From the cell containing the given text, extract its center point as (X, Y) coordinate. 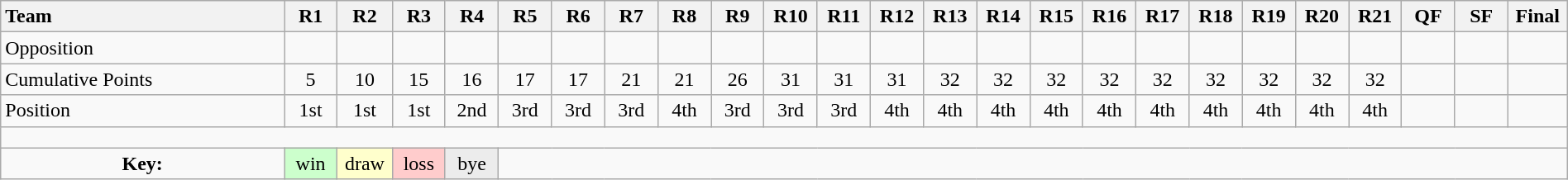
R1 (311, 17)
loss (418, 163)
win (311, 163)
bye (471, 163)
R8 (684, 17)
Position (142, 111)
R2 (365, 17)
R13 (950, 17)
Key: (142, 163)
R17 (1163, 17)
10 (365, 79)
R6 (578, 17)
R16 (1109, 17)
26 (738, 79)
R21 (1375, 17)
R15 (1056, 17)
5 (311, 79)
Opposition (142, 48)
R7 (631, 17)
Cumulative Points (142, 79)
R11 (844, 17)
Final (1537, 17)
R3 (418, 17)
draw (365, 163)
R20 (1322, 17)
R4 (471, 17)
R12 (896, 17)
QF (1428, 17)
15 (418, 79)
R10 (791, 17)
R14 (1003, 17)
R9 (738, 17)
R5 (525, 17)
R19 (1269, 17)
Team (142, 17)
R18 (1216, 17)
2nd (471, 111)
16 (471, 79)
SF (1481, 17)
